Pinpoint the cell where the given text exists, returning its [x, y] midpoint coordinate. 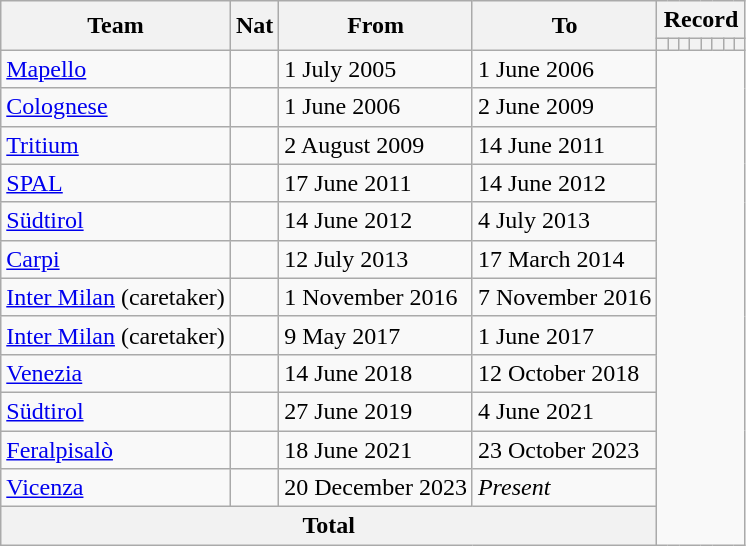
Total [329, 526]
14 June 2018 [376, 373]
1 June 2017 [564, 335]
23 October 2023 [564, 449]
12 July 2013 [376, 259]
17 June 2011 [376, 183]
Tritium [116, 145]
Nat [254, 26]
12 October 2018 [564, 373]
Carpi [116, 259]
14 June 2011 [564, 145]
2 August 2009 [376, 145]
9 May 2017 [376, 335]
18 June 2021 [376, 449]
1 November 2016 [376, 297]
7 November 2016 [564, 297]
Venezia [116, 373]
From [376, 26]
To [564, 26]
Present [564, 488]
2 June 2009 [564, 107]
4 July 2013 [564, 221]
Record [701, 20]
Colognese [116, 107]
27 June 2019 [376, 411]
Feralpisalò [116, 449]
4 June 2021 [564, 411]
20 December 2023 [376, 488]
1 July 2005 [376, 69]
Mapello [116, 69]
Team [116, 26]
SPAL [116, 183]
Vicenza [116, 488]
17 March 2014 [564, 259]
